Capture the cell that displays the provided text and extract its [x, y] central coordinate. 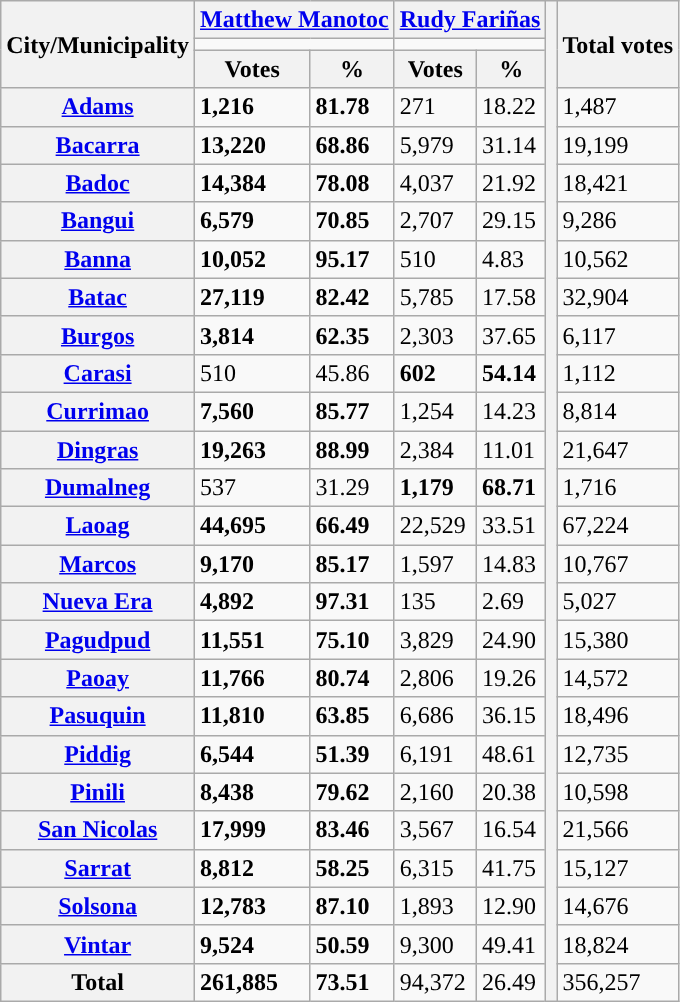
6,117 [618, 335]
10,562 [618, 259]
2.69 [510, 602]
15,127 [618, 868]
11,766 [252, 678]
54.14 [510, 373]
356,257 [618, 982]
12,735 [618, 754]
12.90 [510, 906]
7,560 [252, 411]
1,597 [435, 564]
87.10 [352, 906]
1,893 [435, 906]
10,767 [618, 564]
15,380 [618, 640]
26.49 [510, 982]
11.01 [510, 449]
19,263 [252, 449]
2,806 [435, 678]
31.14 [510, 145]
1,179 [435, 488]
9,170 [252, 564]
21,647 [618, 449]
Dingras [98, 449]
22,529 [435, 526]
68.71 [510, 488]
1,112 [618, 373]
Laoag [98, 526]
Pagudpud [98, 640]
Carasi [98, 373]
1,216 [252, 107]
2,160 [435, 792]
1,716 [618, 488]
Pasuquin [98, 716]
14.83 [510, 564]
41.75 [510, 868]
Bangui [98, 221]
50.59 [352, 944]
Total [98, 982]
83.46 [352, 830]
14,572 [618, 678]
Dumalneg [98, 488]
63.85 [352, 716]
5,027 [618, 602]
8,814 [618, 411]
33.51 [510, 526]
10,052 [252, 259]
81.78 [352, 107]
75.10 [352, 640]
Matthew Manotoc [294, 20]
19,199 [618, 145]
10,598 [618, 792]
24.90 [510, 640]
79.62 [352, 792]
29.15 [510, 221]
18,824 [618, 944]
Burgos [98, 335]
21.92 [510, 183]
Total votes [618, 44]
85.17 [352, 564]
58.25 [352, 868]
271 [435, 107]
2,384 [435, 449]
Banna [98, 259]
9,524 [252, 944]
11,551 [252, 640]
Bacarra [98, 145]
Pinili [98, 792]
4,892 [252, 602]
80.74 [352, 678]
8,438 [252, 792]
18,496 [618, 716]
Paoay [98, 678]
Piddig [98, 754]
Nueva Era [98, 602]
3,567 [435, 830]
Marcos [98, 564]
78.08 [352, 183]
Vintar [98, 944]
1,254 [435, 411]
17,999 [252, 830]
Adams [98, 107]
Solsona [98, 906]
94,372 [435, 982]
14,676 [618, 906]
16.54 [510, 830]
45.86 [352, 373]
85.77 [352, 411]
6,579 [252, 221]
20.38 [510, 792]
261,885 [252, 982]
Sarrat [98, 868]
3,829 [435, 640]
51.39 [352, 754]
6,544 [252, 754]
537 [252, 488]
San Nicolas [98, 830]
97.31 [352, 602]
66.49 [352, 526]
9,286 [618, 221]
49.41 [510, 944]
68.86 [352, 145]
City/Municipality [98, 44]
19.26 [510, 678]
8,812 [252, 868]
9,300 [435, 944]
82.42 [352, 297]
4,037 [435, 183]
Currimao [98, 411]
1,487 [618, 107]
32,904 [618, 297]
5,785 [435, 297]
602 [435, 373]
Rudy Fariñas [470, 20]
95.17 [352, 259]
21,566 [618, 830]
2,707 [435, 221]
2,303 [435, 335]
3,814 [252, 335]
135 [435, 602]
6,315 [435, 868]
18.22 [510, 107]
67,224 [618, 526]
37.65 [510, 335]
73.51 [352, 982]
36.15 [510, 716]
13,220 [252, 145]
Badoc [98, 183]
5,979 [435, 145]
12,783 [252, 906]
17.58 [510, 297]
31.29 [352, 488]
4.83 [510, 259]
6,191 [435, 754]
Batac [98, 297]
48.61 [510, 754]
62.35 [352, 335]
14,384 [252, 183]
70.85 [352, 221]
44,695 [252, 526]
11,810 [252, 716]
14.23 [510, 411]
88.99 [352, 449]
18,421 [618, 183]
6,686 [435, 716]
27,119 [252, 297]
